Find where the given text appears and provide that cell's center as [X, Y] coordinate. 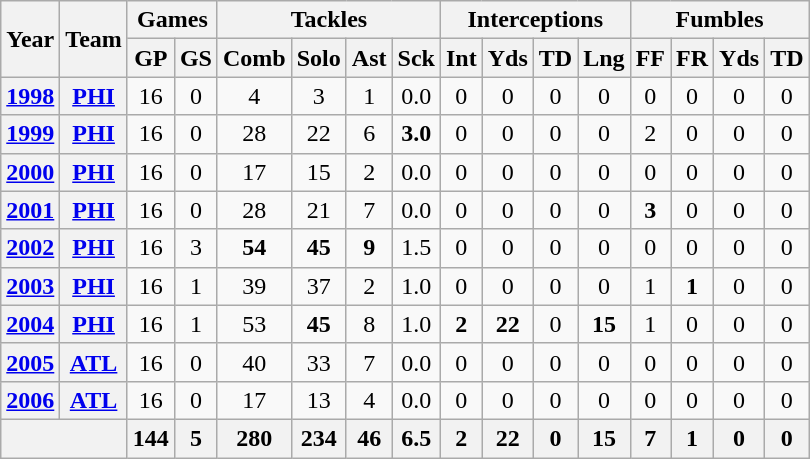
Fumbles [720, 20]
Tackles [328, 20]
33 [318, 362]
Interceptions [535, 20]
Ast [369, 58]
3.0 [416, 134]
54 [254, 248]
Lng [604, 58]
5 [196, 438]
1999 [30, 134]
9 [369, 248]
Int [461, 58]
GP [150, 58]
2002 [30, 248]
144 [150, 438]
2000 [30, 172]
Team [94, 39]
280 [254, 438]
6.5 [416, 438]
2005 [30, 362]
2003 [30, 286]
FF [650, 58]
Year [30, 39]
Sck [416, 58]
39 [254, 286]
6 [369, 134]
1998 [30, 96]
GS [196, 58]
13 [318, 400]
Games [172, 20]
37 [318, 286]
8 [369, 324]
21 [318, 210]
2001 [30, 210]
53 [254, 324]
40 [254, 362]
Solo [318, 58]
1.5 [416, 248]
2004 [30, 324]
46 [369, 438]
234 [318, 438]
Comb [254, 58]
FR [692, 58]
2006 [30, 400]
